From the cell containing the given text, extract its center point as (X, Y) coordinate. 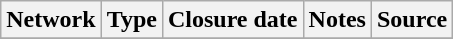
Source (412, 20)
Closure date (232, 20)
Type (132, 20)
Notes (337, 20)
Network (51, 20)
